Locate the cell with the specified text and output its (X, Y) center coordinate. 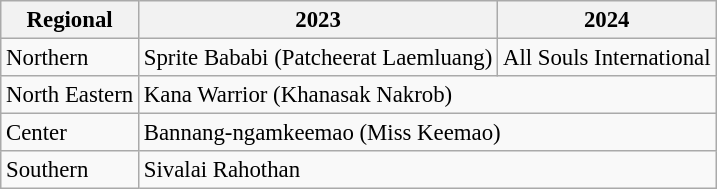
North Eastern (70, 95)
Northern (70, 58)
Sprite Bababi (Patcheerat Laemluang) (318, 58)
2023 (318, 20)
Southern (70, 170)
2024 (607, 20)
Regional (70, 20)
Kana Warrior (Khanasak Nakrob) (428, 95)
Bannang-ngamkeemao (Miss Keemao) (428, 133)
All Souls International (607, 58)
Sivalai Rahothan (428, 170)
Center (70, 133)
